Identify which cell holds the provided text, then report its (x, y) central coordinate. 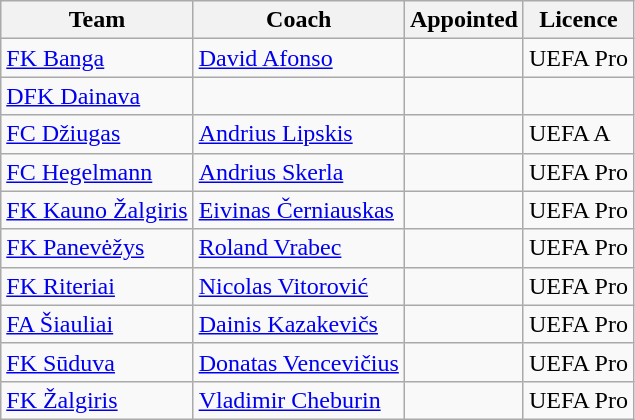
Licence (578, 20)
FK Sūduva (97, 362)
FK Žalgiris (97, 400)
Vladimir Cheburin (298, 400)
Nicolas Vitorović (298, 286)
Team (97, 20)
FA Šiauliai (97, 324)
UEFA A (578, 134)
FK Kauno Žalgiris (97, 210)
FC Džiugas (97, 134)
FK Banga (97, 58)
David Afonso (298, 58)
DFK Dainava (97, 96)
Andrius Skerla (298, 172)
Andrius Lipskis (298, 134)
Roland Vrabec (298, 248)
FK Panevėžys (97, 248)
Dainis Kazakevičs (298, 324)
Coach (298, 20)
Appointed (464, 20)
FC Hegelmann (97, 172)
Eivinas Černiauskas (298, 210)
Donatas Vencevičius (298, 362)
FK Riteriai (97, 286)
